Provide the (x, y) coordinate of the cell's center where the given text is located.  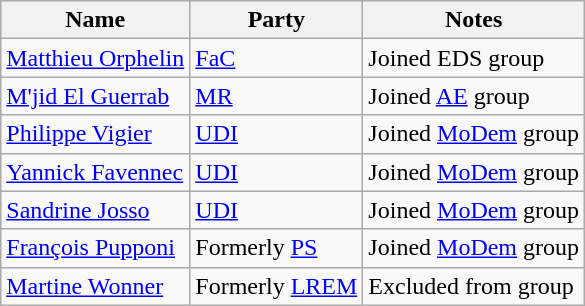
FaC (276, 58)
Formerly PS (276, 248)
Joined EDS group (474, 58)
Formerly LREM (276, 286)
Party (276, 20)
François Pupponi (96, 248)
Sandrine Josso (96, 210)
Matthieu Orphelin (96, 58)
MR (276, 96)
Notes (474, 20)
Martine Wonner (96, 286)
M'jid El Guerrab (96, 96)
Excluded from group (474, 286)
Name (96, 20)
Joined AE group (474, 96)
Philippe Vigier (96, 134)
Yannick Favennec (96, 172)
